For the text-containing cell, return its midpoint in (x, y) coordinate format. 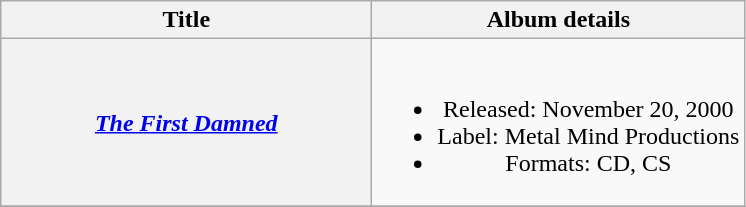
Album details (558, 20)
The First Damned (186, 122)
Released: November 20, 2000Label: Metal Mind ProductionsFormats: CD, CS (558, 122)
Title (186, 20)
